Search for the cell housing the specified text and yield its (x, y) center coordinate. 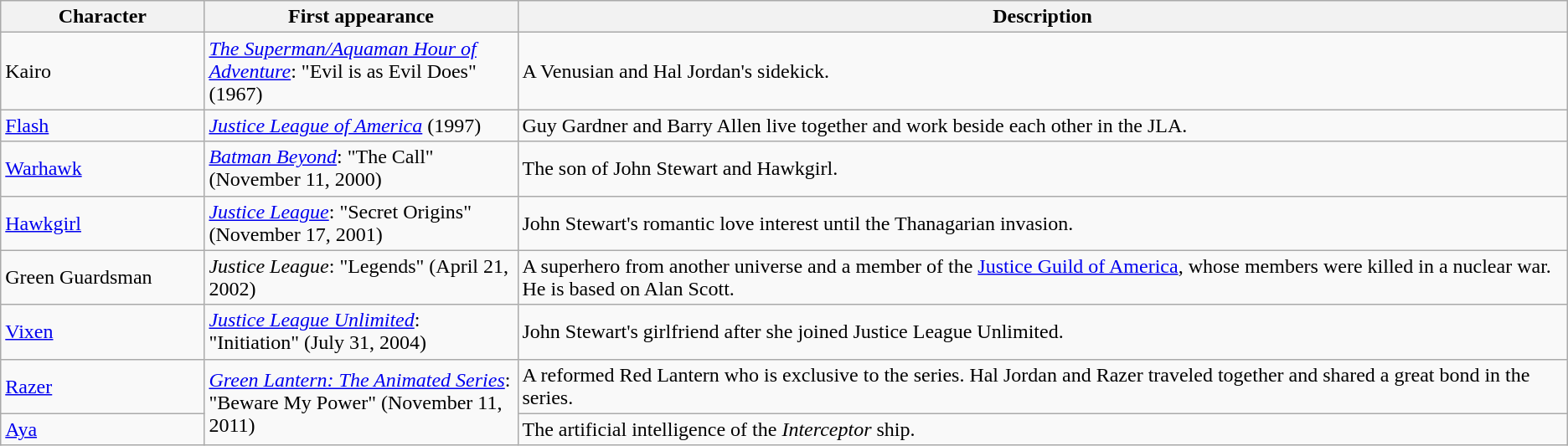
John Stewart's girlfriend after she joined Justice League Unlimited. (1042, 331)
Justice League Unlimited: "Initiation" (July 31, 2004) (361, 331)
A Venusian and Hal Jordan's sidekick. (1042, 71)
The son of John Stewart and Hawkgirl. (1042, 169)
Description (1042, 17)
Green Guardsman (102, 278)
Character (102, 17)
Kairo (102, 71)
Green Lantern: The Animated Series: "Beware My Power" (November 11, 2011) (361, 402)
Hawkgirl (102, 223)
Justice League of America (1997) (361, 126)
A reformed Red Lantern who is exclusive to the series. Hal Jordan and Razer traveled together and shared a great bond in the series. (1042, 387)
Guy Gardner and Barry Allen live together and work beside each other in the JLA. (1042, 126)
Justice League: "Legends" (April 21, 2002) (361, 278)
Batman Beyond: "The Call" (November 11, 2000) (361, 169)
John Stewart's romantic love interest until the Thanagarian invasion. (1042, 223)
Vixen (102, 331)
The artificial intelligence of the Interceptor ship. (1042, 429)
Warhawk (102, 169)
Razer (102, 387)
Aya (102, 429)
Justice League: "Secret Origins" (November 17, 2001) (361, 223)
First appearance (361, 17)
The Superman/Aquaman Hour of Adventure: "Evil is as Evil Does" (1967) (361, 71)
Flash (102, 126)
